Search for the cell housing the specified text and yield its (X, Y) center coordinate. 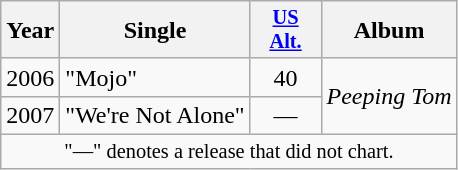
Album (389, 30)
Year (30, 30)
"—" denotes a release that did not chart. (229, 152)
2007 (30, 115)
USAlt. (286, 30)
40 (286, 77)
"Mojo" (155, 77)
"We're Not Alone" (155, 115)
2006 (30, 77)
Single (155, 30)
Peeping Tom (389, 96)
— (286, 115)
